Search for the cell housing the specified text and yield its (x, y) center coordinate. 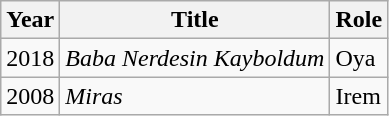
Irem (359, 96)
2018 (30, 58)
Role (359, 20)
2008 (30, 96)
Year (30, 20)
Miras (195, 96)
Title (195, 20)
Baba Nerdesin Kayboldum (195, 58)
Oya (359, 58)
